Scan for the cell matching the given text and deliver its (x, y) coordinate at center. 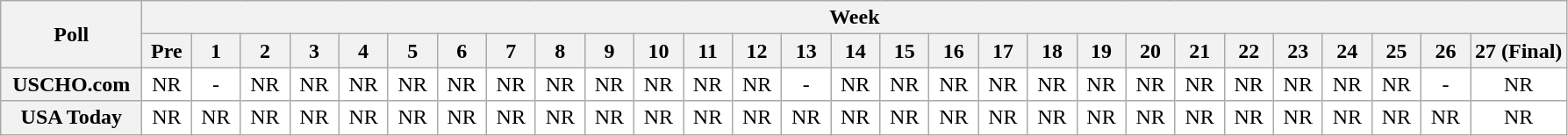
23 (1298, 51)
17 (1003, 51)
10 (658, 51)
6 (462, 51)
27 (Final) (1519, 51)
4 (363, 51)
20 (1150, 51)
1 (216, 51)
18 (1052, 51)
USCHO.com (72, 84)
13 (806, 51)
Pre (167, 51)
Poll (72, 34)
9 (609, 51)
21 (1199, 51)
3 (314, 51)
19 (1101, 51)
8 (560, 51)
26 (1445, 51)
14 (856, 51)
11 (707, 51)
12 (757, 51)
Week (855, 18)
16 (954, 51)
15 (905, 51)
24 (1347, 51)
22 (1249, 51)
5 (412, 51)
25 (1396, 51)
USA Today (72, 118)
2 (265, 51)
7 (511, 51)
